Extract the (x, y) coordinate from the center of the cell holding the provided text.  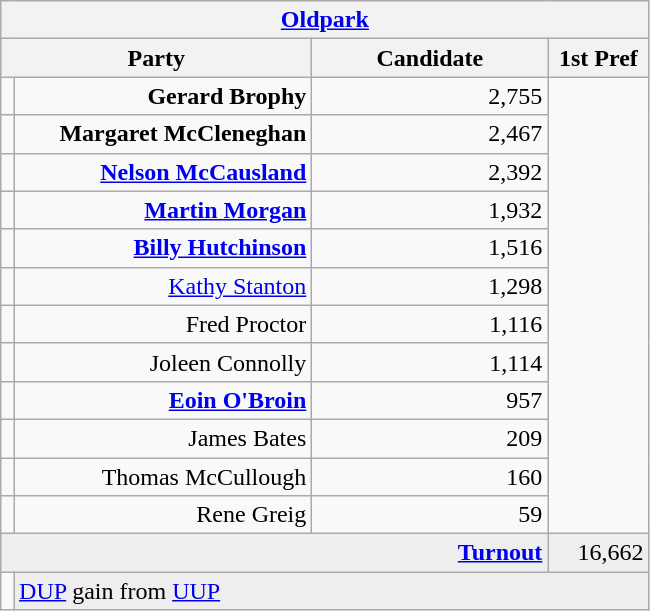
Joleen Connolly (163, 362)
2,755 (430, 96)
957 (430, 400)
2,467 (430, 134)
Fred Proctor (163, 324)
Martin Morgan (163, 210)
Rene Greig (163, 515)
16,662 (598, 553)
1,298 (430, 286)
James Bates (163, 438)
Candidate (430, 58)
1,114 (430, 362)
1,932 (430, 210)
Eoin O'Broin (163, 400)
1st Pref (598, 58)
1,516 (430, 248)
Party (156, 58)
59 (430, 515)
2,392 (430, 172)
Nelson McCausland (163, 172)
Kathy Stanton (163, 286)
Margaret McCleneghan (163, 134)
Billy Hutchinson (163, 248)
Oldpark (325, 20)
Thomas McCullough (163, 477)
DUP gain from UUP (332, 591)
Gerard Brophy (163, 96)
1,116 (430, 324)
Turnout (274, 553)
209 (430, 438)
160 (430, 477)
